Find where the given text appears and provide that cell's center as (x, y) coordinate. 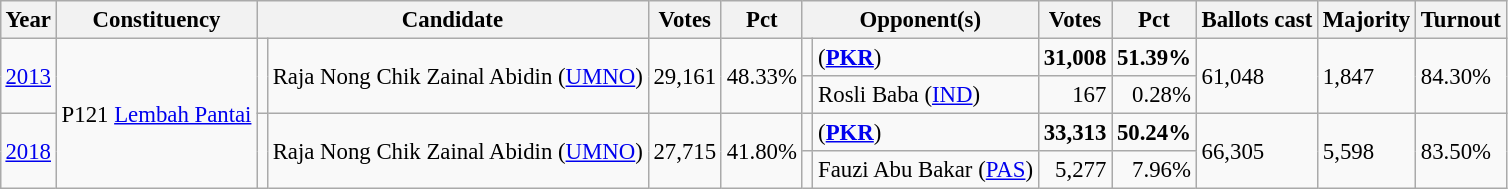
50.24% (1154, 133)
0.28% (1154, 95)
33,313 (1074, 133)
Year (28, 20)
5,598 (1367, 152)
48.33% (762, 76)
7.96% (1154, 170)
61,048 (1256, 76)
Opponent(s) (920, 20)
Majority (1367, 20)
Turnout (1460, 20)
Constituency (156, 20)
2018 (28, 152)
Fauzi Abu Bakar (PAS) (926, 170)
41.80% (762, 152)
31,008 (1074, 57)
Candidate (452, 20)
84.30% (1460, 76)
29,161 (684, 76)
27,715 (684, 152)
P121 Lembah Pantai (156, 113)
51.39% (1154, 57)
66,305 (1256, 152)
1,847 (1367, 76)
Ballots cast (1256, 20)
83.50% (1460, 152)
167 (1074, 95)
5,277 (1074, 170)
2013 (28, 76)
Rosli Baba (IND) (926, 95)
